For the text-containing cell, return its midpoint in [X, Y] coordinate format. 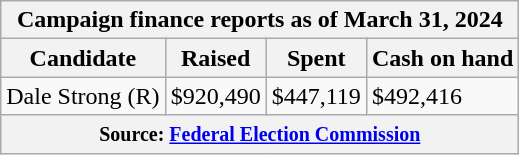
Candidate [83, 58]
$920,490 [216, 96]
Spent [316, 58]
$492,416 [442, 96]
Dale Strong (R) [83, 96]
Raised [216, 58]
$447,119 [316, 96]
Campaign finance reports as of March 31, 2024 [260, 20]
Source: Federal Election Commission [260, 134]
Cash on hand [442, 58]
